Provide the (x, y) coordinate of the cell's center where the given text is located.  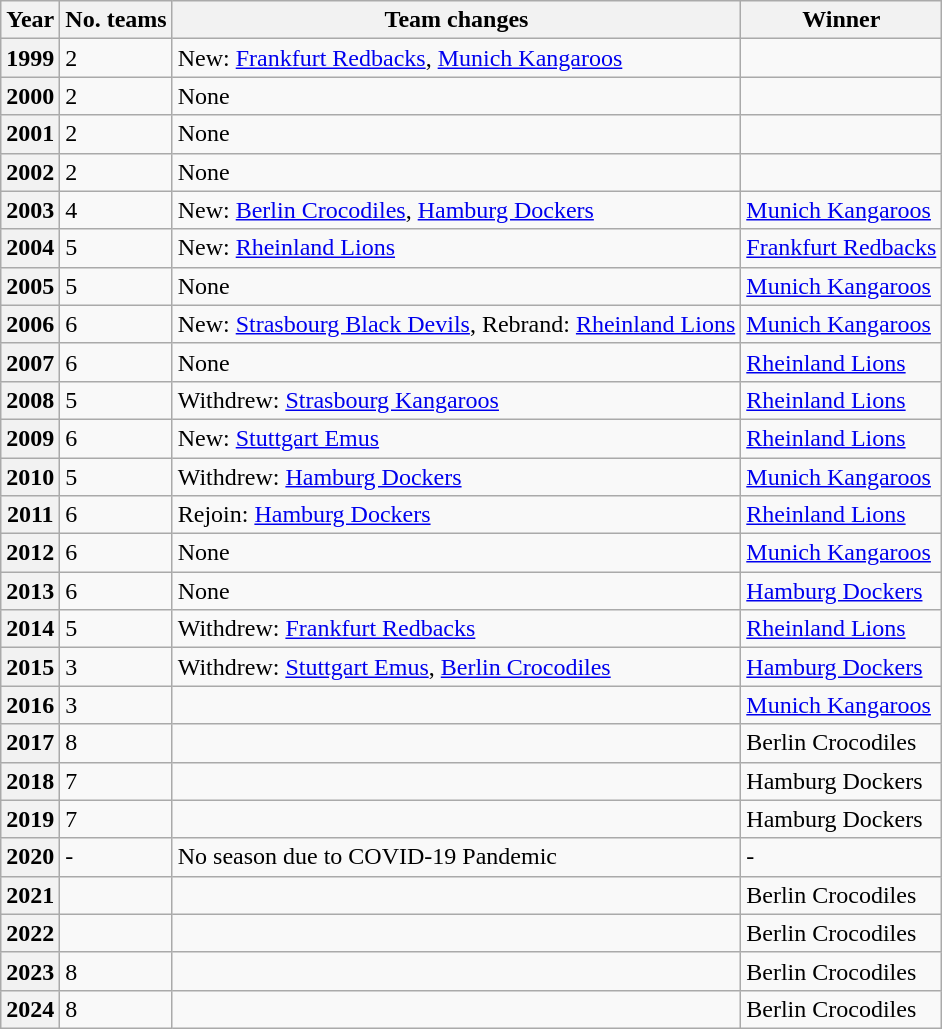
2014 (30, 629)
2000 (30, 96)
2011 (30, 515)
2013 (30, 591)
2005 (30, 286)
2010 (30, 477)
2002 (30, 172)
New: Stuttgart Emus (456, 438)
2019 (30, 819)
2020 (30, 857)
2017 (30, 743)
2021 (30, 895)
2022 (30, 933)
2001 (30, 134)
Winner (842, 20)
2004 (30, 248)
2009 (30, 438)
New: Berlin Crocodiles, Hamburg Dockers (456, 210)
Rejoin: Hamburg Dockers (456, 515)
2024 (30, 1009)
Withdrew: Strasbourg Kangaroos (456, 400)
1999 (30, 58)
2016 (30, 705)
2015 (30, 667)
2012 (30, 553)
2003 (30, 210)
Withdrew: Hamburg Dockers (456, 477)
2023 (30, 971)
New: Frankfurt Redbacks, Munich Kangaroos (456, 58)
Frankfurt Redbacks (842, 248)
Team changes (456, 20)
Year (30, 20)
No. teams (116, 20)
Withdrew: Frankfurt Redbacks (456, 629)
2006 (30, 324)
Withdrew: Stuttgart Emus, Berlin Crocodiles (456, 667)
No season due to COVID-19 Pandemic (456, 857)
2008 (30, 400)
New: Strasbourg Black Devils, Rebrand: Rheinland Lions (456, 324)
4 (116, 210)
2018 (30, 781)
2007 (30, 362)
New: Rheinland Lions (456, 248)
